Scan for the cell matching the given text and deliver its (x, y) coordinate at center. 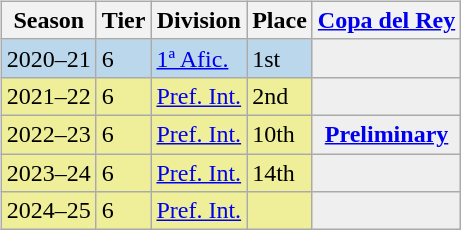
2023–24 (48, 173)
Division (199, 20)
14th (280, 173)
Copa del Rey (386, 20)
2nd (280, 96)
2020–21 (48, 58)
2024–25 (48, 211)
Place (280, 20)
Season (48, 20)
1st (280, 58)
Tier (124, 20)
1ª Afic. (199, 58)
10th (280, 134)
2021–22 (48, 96)
Preliminary (386, 134)
2022–23 (48, 134)
